Detect which cell encompasses the target text, then output its (x, y) center coordinate. 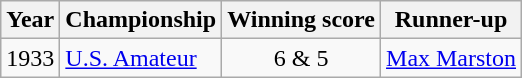
Year (30, 20)
U.S. Amateur (141, 58)
1933 (30, 58)
Max Marston (452, 58)
Championship (141, 20)
Runner-up (452, 20)
6 & 5 (302, 58)
Winning score (302, 20)
